Identify which cell holds the provided text, then report its (x, y) central coordinate. 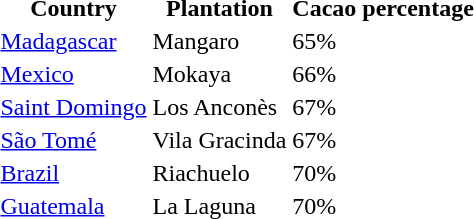
Los Anconès (220, 107)
Riachuelo (220, 173)
Mangaro (220, 41)
Mokaya (220, 74)
Vila Gracinda (220, 140)
